Find where the given text appears and provide that cell's center as (x, y) coordinate. 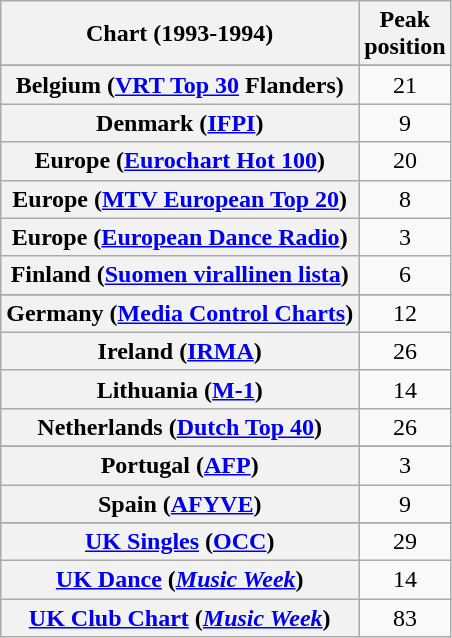
12 (405, 313)
8 (405, 199)
UK Club Chart (Music Week) (180, 618)
Portugal (AFP) (180, 465)
Finland (Suomen virallinen lista) (180, 275)
Europe (MTV European Top 20) (180, 199)
29 (405, 542)
UK Singles (OCC) (180, 542)
Spain (AFYVE) (180, 503)
Europe (Eurochart Hot 100) (180, 161)
Denmark (IFPI) (180, 123)
Belgium (VRT Top 30 Flanders) (180, 85)
6 (405, 275)
Ireland (IRMA) (180, 351)
83 (405, 618)
21 (405, 85)
Peakposition (405, 34)
Chart (1993-1994) (180, 34)
Lithuania (M-1) (180, 389)
Germany (Media Control Charts) (180, 313)
Netherlands (Dutch Top 40) (180, 427)
20 (405, 161)
Europe (European Dance Radio) (180, 237)
UK Dance (Music Week) (180, 580)
